Locate the cell with the specified text and output its [x, y] center coordinate. 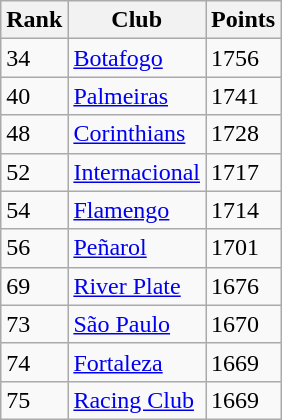
São Paulo [137, 324]
Fortaleza [137, 362]
Internacional [137, 172]
1714 [244, 210]
1717 [244, 172]
34 [34, 58]
Palmeiras [137, 96]
40 [34, 96]
69 [34, 286]
1701 [244, 248]
1728 [244, 134]
48 [34, 134]
Racing Club [137, 400]
Flamengo [137, 210]
75 [34, 400]
56 [34, 248]
1741 [244, 96]
Botafogo [137, 58]
1756 [244, 58]
Peñarol [137, 248]
Corinthians [137, 134]
1676 [244, 286]
Club [137, 20]
54 [34, 210]
River Plate [137, 286]
74 [34, 362]
1670 [244, 324]
52 [34, 172]
Points [244, 20]
Rank [34, 20]
73 [34, 324]
